Detect which cell encompasses the target text, then output its [x, y] center coordinate. 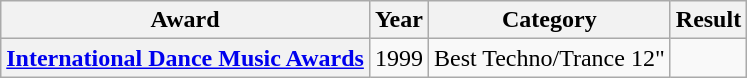
1999 [398, 58]
Category [549, 20]
Award [186, 20]
Result [708, 20]
Year [398, 20]
Best Techno/Trance 12" [549, 58]
International Dance Music Awards [186, 58]
